From the cell containing the given text, extract its center point as (X, Y) coordinate. 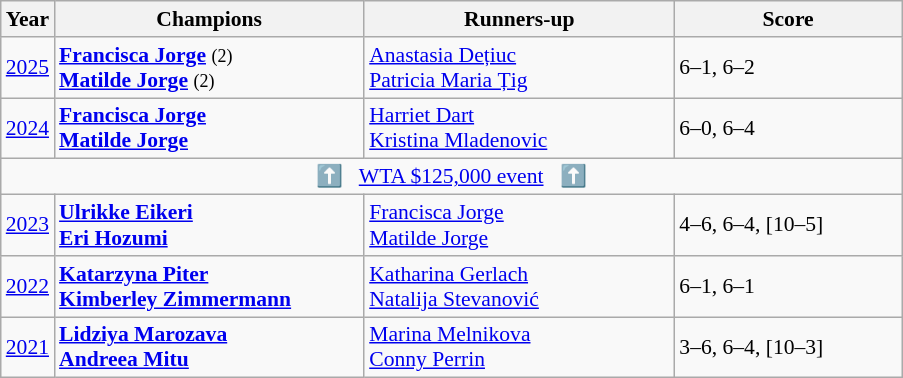
⬆️ WTA $125,000 event ⬆️ (452, 177)
2023 (28, 226)
2025 (28, 68)
Marina Melnikova Conny Perrin (519, 348)
Champions (209, 19)
Katarzyna Piter Kimberley Zimmermann (209, 286)
Lidziya Marozava Andreea Mitu (209, 348)
Year (28, 19)
Katharina Gerlach Natalija Stevanović (519, 286)
Ulrikke Eikeri Eri Hozumi (209, 226)
4–6, 6–4, [10–5] (788, 226)
Score (788, 19)
6–1, 6–2 (788, 68)
6–1, 6–1 (788, 286)
Anastasia Dețiuc Patricia Maria Țig (519, 68)
2024 (28, 128)
2021 (28, 348)
Harriet Dart Kristina Mladenovic (519, 128)
6–0, 6–4 (788, 128)
2022 (28, 286)
Runners-up (519, 19)
3–6, 6–4, [10–3] (788, 348)
Francisca Jorge (2) Matilde Jorge (2) (209, 68)
